For the text-containing cell, return its midpoint in [X, Y] coordinate format. 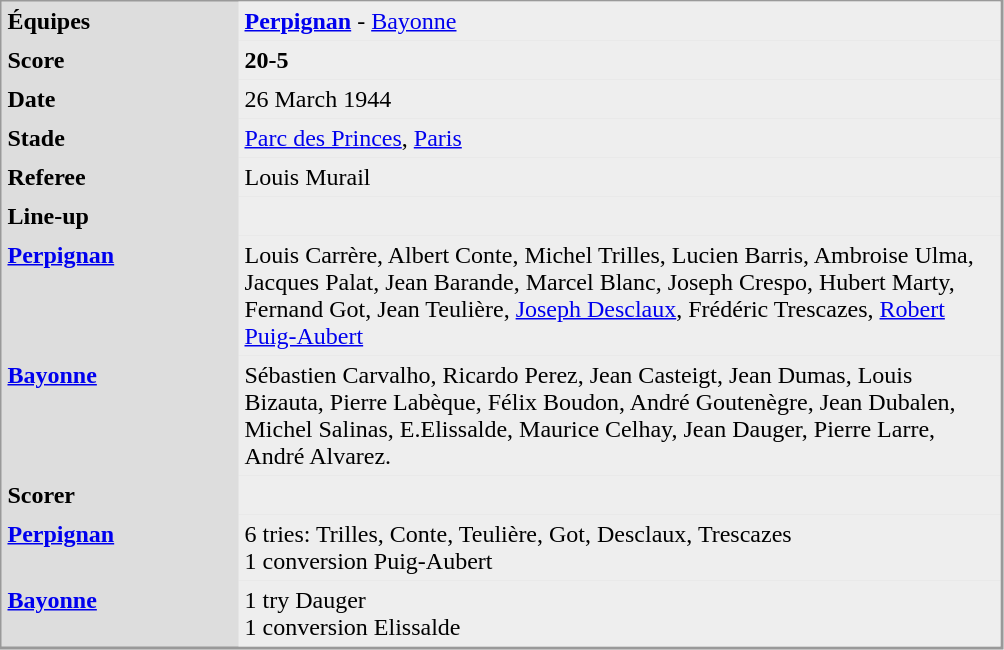
Louis Murail [619, 178]
Parc des Princes, Paris [619, 138]
6 tries: Trilles, Conte, Teulière, Got, Desclaux, Trescazes1 conversion Puig-Aubert [619, 547]
Score [120, 60]
20-5 [619, 60]
26 March 1944 [619, 100]
Referee [120, 178]
1 try Dauger1 conversion Elissalde [619, 613]
Équipes [120, 22]
Scorer [120, 496]
Perpignan - Bayonne [619, 22]
Stade [120, 138]
Line-up [120, 216]
Date [120, 100]
